Return the [x, y] coordinate for the center point of the cell that contains the specified text.  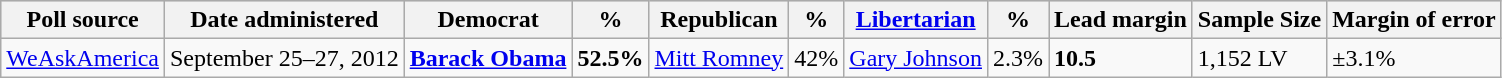
Poll source [83, 20]
Gary Johnson [916, 58]
WeAskAmerica [83, 58]
September 25–27, 2012 [284, 58]
Barack Obama [488, 58]
1,152 LV [1259, 58]
Mitt Romney [719, 58]
42% [816, 58]
Sample Size [1259, 20]
Democrat [488, 20]
2.3% [1018, 58]
Lead margin [1121, 20]
±3.1% [1414, 58]
Date administered [284, 20]
52.5% [610, 58]
Margin of error [1414, 20]
Libertarian [916, 20]
Republican [719, 20]
10.5 [1121, 58]
